Extract the (x, y) coordinate from the center of the cell holding the provided text.  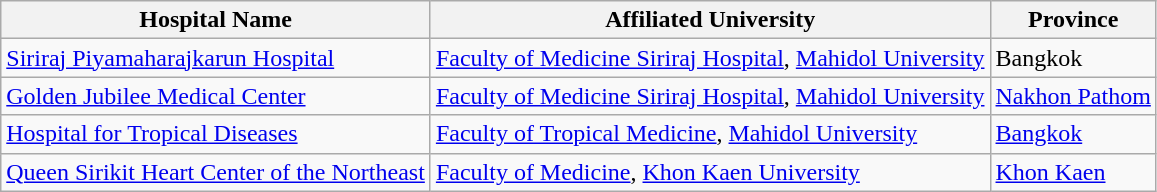
Golden Jubilee Medical Center (216, 96)
Siriraj Piyamaharajkarun Hospital (216, 58)
Affiliated University (710, 20)
Hospital Name (216, 20)
Province (1073, 20)
Queen Sirikit Heart Center of the Northeast (216, 172)
Khon Kaen (1073, 172)
Nakhon Pathom (1073, 96)
Hospital for Tropical Diseases (216, 134)
Faculty of Tropical Medicine, Mahidol University (710, 134)
Faculty of Medicine, Khon Kaen University (710, 172)
